Scan for the cell matching the given text and deliver its (X, Y) coordinate at center. 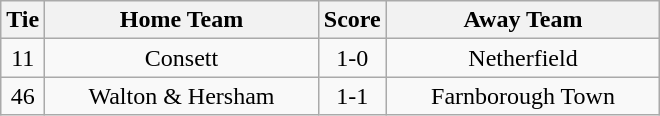
Farnborough Town (523, 96)
11 (23, 58)
Home Team (182, 20)
Score (352, 20)
Away Team (523, 20)
Netherfield (523, 58)
Tie (23, 20)
1-0 (352, 58)
46 (23, 96)
Walton & Hersham (182, 96)
1-1 (352, 96)
Consett (182, 58)
